Return the (X, Y) coordinate for the center point of the cell that contains the specified text.  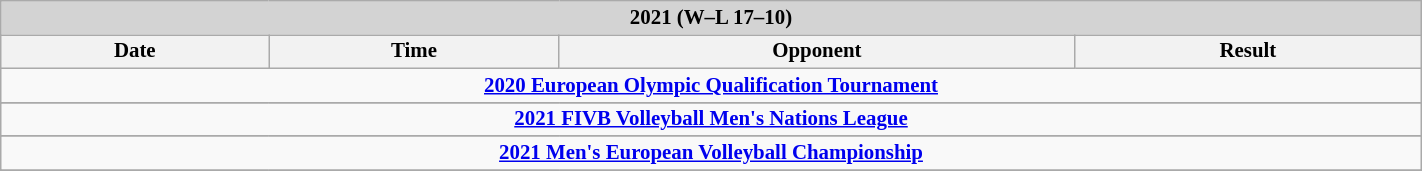
Time (414, 51)
2021 FIVB Volleyball Men's Nations League (711, 119)
2021 Men's European Volleyball Championship (711, 153)
2020 European Olympic Qualification Tournament (711, 85)
Date (135, 51)
2021 (W–L 17–10) (711, 18)
Opponent (816, 51)
Result (1248, 51)
